Capture the cell that displays the provided text and extract its [x, y] central coordinate. 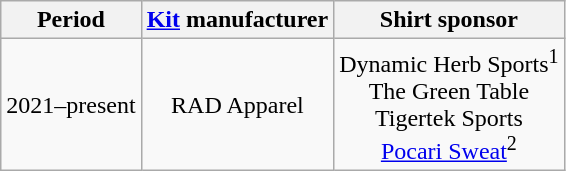
Kit manufacturer [238, 20]
2021–present [71, 105]
Dynamic Herb Sports1 The Green Table Tigertek Sports Pocari Sweat2 [449, 105]
Period [71, 20]
RAD Apparel [238, 105]
Shirt sponsor [449, 20]
